Determine the [x, y] coordinate at the center of the cell enclosing the given text.  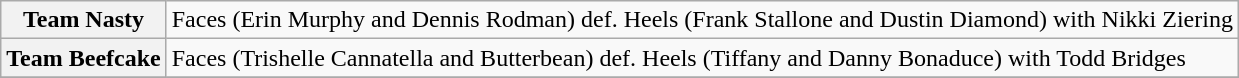
Team Nasty [84, 20]
Team Beefcake [84, 58]
Faces (Erin Murphy and Dennis Rodman) def. Heels (Frank Stallone and Dustin Diamond) with Nikki Ziering [702, 20]
Faces (Trishelle Cannatella and Butterbean) def. Heels (Tiffany and Danny Bonaduce) with Todd Bridges [702, 58]
